From the cell containing the given text, extract its center point as [x, y] coordinate. 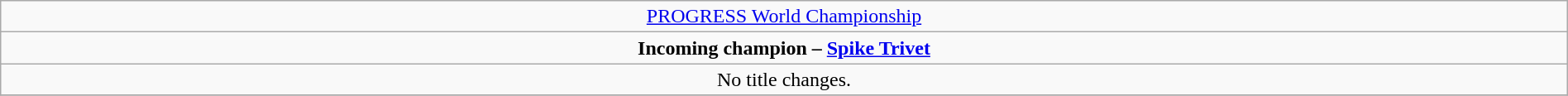
PROGRESS World Championship [784, 17]
No title changes. [784, 79]
Incoming champion – Spike Trivet [784, 48]
